Capture the cell that displays the provided text and extract its [x, y] central coordinate. 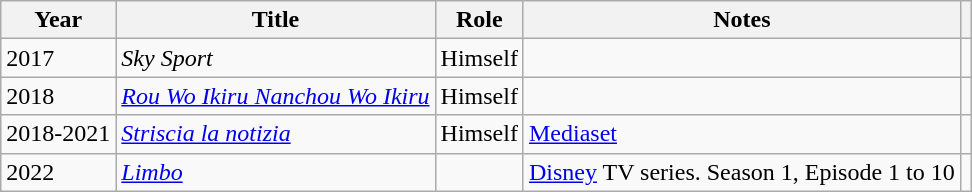
Rou Wo Ikiru Nanchou Wo Ikiru [276, 96]
Disney TV series. Season 1, Episode 1 to 10 [742, 172]
Title [276, 20]
2018 [58, 96]
2017 [58, 58]
Year [58, 20]
Mediaset [742, 134]
Limbo [276, 172]
Role [479, 20]
2018-2021 [58, 134]
Notes [742, 20]
Sky Sport [276, 58]
Striscia la notizia [276, 134]
2022 [58, 172]
